Return the [x, y] coordinate for the center point of the cell that contains the specified text.  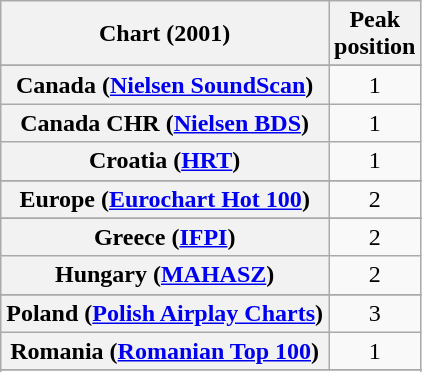
Romania (Romanian Top 100) [165, 351]
Canada (Nielsen SoundScan) [165, 85]
Peakposition [375, 34]
Greece (IFPI) [165, 237]
Poland (Polish Airplay Charts) [165, 313]
Chart (2001) [165, 34]
Canada CHR (Nielsen BDS) [165, 123]
Croatia (HRT) [165, 161]
Hungary (MAHASZ) [165, 275]
3 [375, 313]
Europe (Eurochart Hot 100) [165, 199]
